Detect which cell encompasses the target text, then output its [x, y] center coordinate. 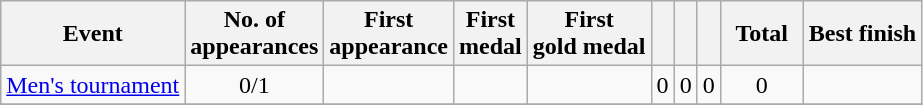
Event [93, 34]
Men's tournament [93, 85]
No. ofappearances [254, 34]
Best finish [862, 34]
0/1 [254, 85]
Firstmedal [491, 34]
Firstgold medal [589, 34]
Firstappearance [389, 34]
Total [762, 34]
